Scan for the cell matching the given text and deliver its [X, Y] coordinate at center. 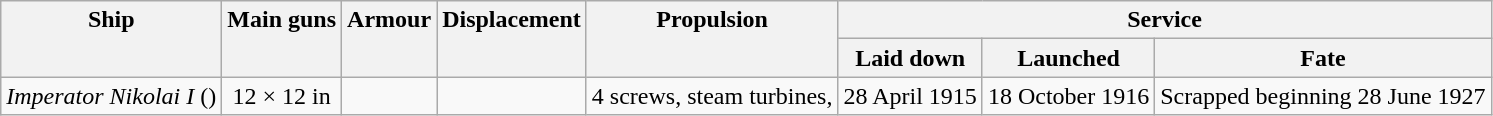
Laid down [910, 58]
Ship [112, 39]
18 October 1916 [1068, 96]
28 April 1915 [910, 96]
Launched [1068, 58]
Displacement [512, 39]
Imperator Nikolai I () [112, 96]
Main guns [282, 39]
Fate [1323, 58]
12 × 12 in [282, 96]
Propulsion [712, 39]
Armour [390, 39]
Service [1164, 20]
4 screws, steam turbines, [712, 96]
Scrapped beginning 28 June 1927 [1323, 96]
